Return the (x, y) coordinate for the center point of the cell that contains the specified text.  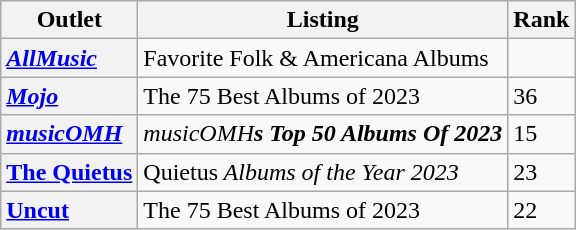
musicOMHs Top 50 Albums Of 2023 (323, 134)
Listing (323, 20)
Favorite Folk & Americana Albums (323, 58)
Quietus Albums of the Year 2023 (323, 172)
AllMusic (70, 58)
36 (542, 96)
Mojo (70, 96)
musicOMH (70, 134)
Rank (542, 20)
The Quietus (70, 172)
15 (542, 134)
Outlet (70, 20)
22 (542, 210)
Uncut (70, 210)
23 (542, 172)
